Output the [X, Y] coordinate of the center of the cell containing the given text.  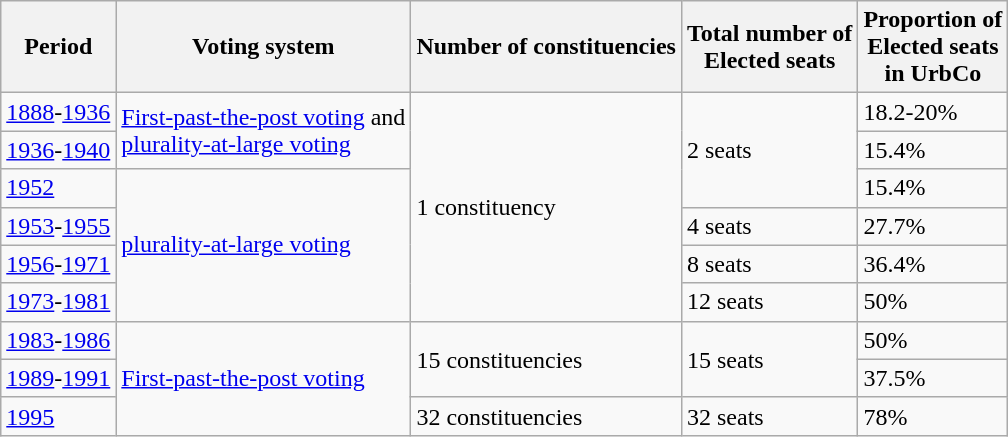
32 seats [769, 416]
First-past-the-post voting [264, 378]
Voting system [264, 47]
1 constituency [546, 207]
1995 [58, 416]
15 seats [769, 359]
First-past-the-post voting and plurality-at-large voting [264, 131]
37.5% [933, 378]
1989-1991 [58, 378]
1973-1981 [58, 302]
1936-1940 [58, 150]
Total number of Elected seats [769, 47]
12 seats [769, 302]
8 seats [769, 264]
15 constituencies [546, 359]
plurality-at-large voting [264, 245]
Period [58, 47]
Number of constituencies [546, 47]
1956-1971 [58, 264]
27.7% [933, 226]
1983-1986 [58, 340]
1888-1936 [58, 112]
4 seats [769, 226]
Proportion of Elected seats in UrbCo [933, 47]
36.4% [933, 264]
78% [933, 416]
32 constituencies [546, 416]
1953-1955 [58, 226]
18.2-20% [933, 112]
2 seats [769, 150]
1952 [58, 188]
